Return the (X, Y) coordinate for the center point of the cell that contains the specified text.  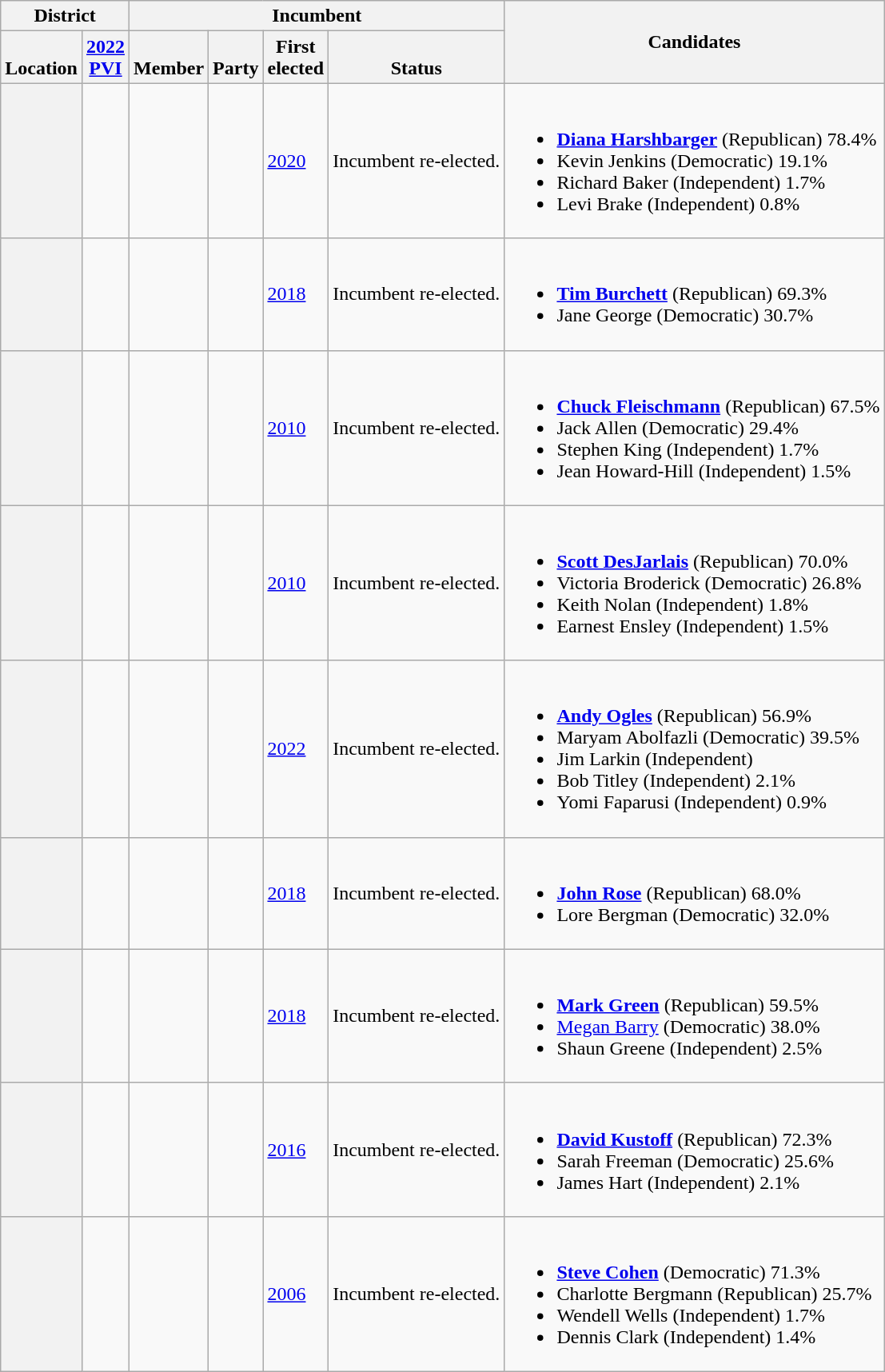
Candidates (694, 42)
Member (169, 58)
District (66, 16)
Location (42, 58)
Incumbent (317, 16)
2006 (296, 1294)
Steve Cohen (Democratic) 71.3%Charlotte Bergmann (Republican) 25.7%Wendell Wells (Independent) 1.7%Dennis Clark (Independent) 1.4% (694, 1294)
Party (236, 58)
Mark Green (Republican) 59.5%Megan Barry (Democratic) 38.0%Shaun Greene (Independent) 2.5% (694, 1015)
Tim Burchett (Republican) 69.3%Jane George (Democratic) 30.7% (694, 294)
John Rose (Republican) 68.0%Lore Bergman (Democratic) 32.0% (694, 893)
2016 (296, 1150)
Firstelected (296, 58)
2022 (296, 748)
David Kustoff (Republican) 72.3%Sarah Freeman (Democratic) 25.6%James Hart (Independent) 2.1% (694, 1150)
Status (417, 58)
Andy Ogles (Republican) 56.9%Maryam Abolfazli (Democratic) 39.5%Jim Larkin (Independent)Bob Titley (Independent) 2.1%Yomi Faparusi (Independent) 0.9% (694, 748)
Scott DesJarlais (Republican) 70.0%Victoria Broderick (Democratic) 26.8%Keith Nolan (Independent) 1.8%Earnest Ensley (Independent) 1.5% (694, 583)
Diana Harshbarger (Republican) 78.4%Kevin Jenkins (Democratic) 19.1%Richard Baker (Independent) 1.7%Levi Brake (Independent) 0.8% (694, 161)
2020 (296, 161)
Chuck Fleischmann (Republican) 67.5%Jack Allen (Democratic) 29.4%Stephen King (Independent) 1.7%Jean Howard-Hill (Independent) 1.5% (694, 428)
2022PVI (106, 58)
